Output the (x, y) coordinate of the center of the cell containing the given text.  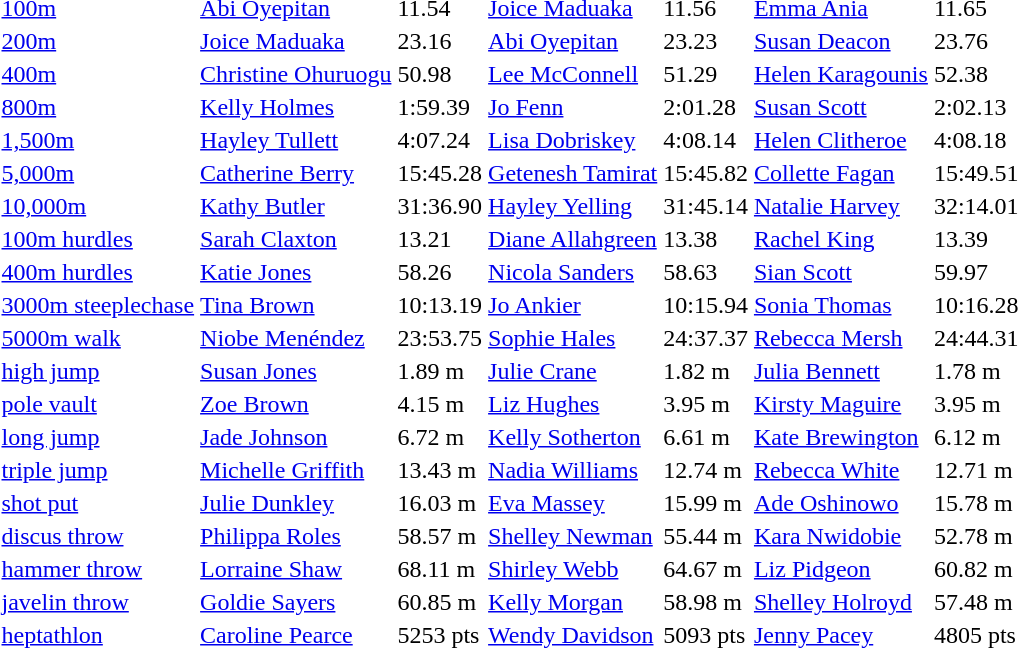
Susan Jones (296, 371)
Joice Maduaka (296, 41)
13.21 (440, 239)
58.63 (706, 272)
Julia Bennett (840, 371)
23.23 (706, 41)
15.99 m (706, 503)
Susan Deacon (840, 41)
Jade Johnson (296, 437)
Diane Allahgreen (573, 239)
400m hurdles (98, 272)
15:45.28 (440, 173)
16.03 m (440, 503)
55.44 m (706, 536)
Shirley Webb (573, 569)
Julie Dunkley (296, 503)
Susan Scott (840, 107)
Shelley Newman (573, 536)
Rebecca Mersh (840, 338)
24:37.37 (706, 338)
Lee McConnell (573, 74)
1.82 m (706, 371)
Sonia Thomas (840, 305)
Lorraine Shaw (296, 569)
Kate Brewington (840, 437)
Nicola Sanders (573, 272)
23.16 (440, 41)
800m (98, 107)
4:08.14 (706, 140)
58.98 m (706, 602)
Rachel King (840, 239)
pole vault (98, 404)
13.43 m (440, 470)
6.72 m (440, 437)
Helen Clitheroe (840, 140)
Ade Oshinowo (840, 503)
Jo Ankier (573, 305)
Shelley Holroyd (840, 602)
Rebecca White (840, 470)
Natalie Harvey (840, 206)
1,500m (98, 140)
Sian Scott (840, 272)
Hayley Tullett (296, 140)
3000m steeplechase (98, 305)
400m (98, 74)
58.57 m (440, 536)
Kathy Butler (296, 206)
triple jump (98, 470)
Goldie Sayers (296, 602)
Sophie Hales (573, 338)
6.61 m (706, 437)
31:36.90 (440, 206)
discus throw (98, 536)
Philippa Roles (296, 536)
5,000m (98, 173)
60.85 m (440, 602)
64.67 m (706, 569)
Niobe Menéndez (296, 338)
2:01.28 (706, 107)
15:45.82 (706, 173)
200m (98, 41)
Liz Hughes (573, 404)
100m hurdles (98, 239)
shot put (98, 503)
Kelly Morgan (573, 602)
Liz Pidgeon (840, 569)
Julie Crane (573, 371)
Kelly Holmes (296, 107)
Hayley Yelling (573, 206)
Jo Fenn (573, 107)
12.74 m (706, 470)
high jump (98, 371)
1:59.39 (440, 107)
4:07.24 (440, 140)
50.98 (440, 74)
Helen Karagounis (840, 74)
10,000m (98, 206)
Kelly Sotherton (573, 437)
long jump (98, 437)
Christine Ohuruogu (296, 74)
Kara Nwidobie (840, 536)
Sarah Claxton (296, 239)
Abi Oyepitan (573, 41)
51.29 (706, 74)
Collette Fagan (840, 173)
hammer throw (98, 569)
Katie Jones (296, 272)
10:15.94 (706, 305)
10:13.19 (440, 305)
58.26 (440, 272)
Eva Massey (573, 503)
1.89 m (440, 371)
23:53.75 (440, 338)
Nadia Williams (573, 470)
31:45.14 (706, 206)
Catherine Berry (296, 173)
5000m walk (98, 338)
3.95 m (706, 404)
13.38 (706, 239)
4.15 m (440, 404)
Kirsty Maguire (840, 404)
Zoe Brown (296, 404)
Lisa Dobriskey (573, 140)
Getenesh Tamirat (573, 173)
Tina Brown (296, 305)
javelin throw (98, 602)
68.11 m (440, 569)
Michelle Griffith (296, 470)
